Determine the [X, Y] coordinate at the center of the cell enclosing the given text.  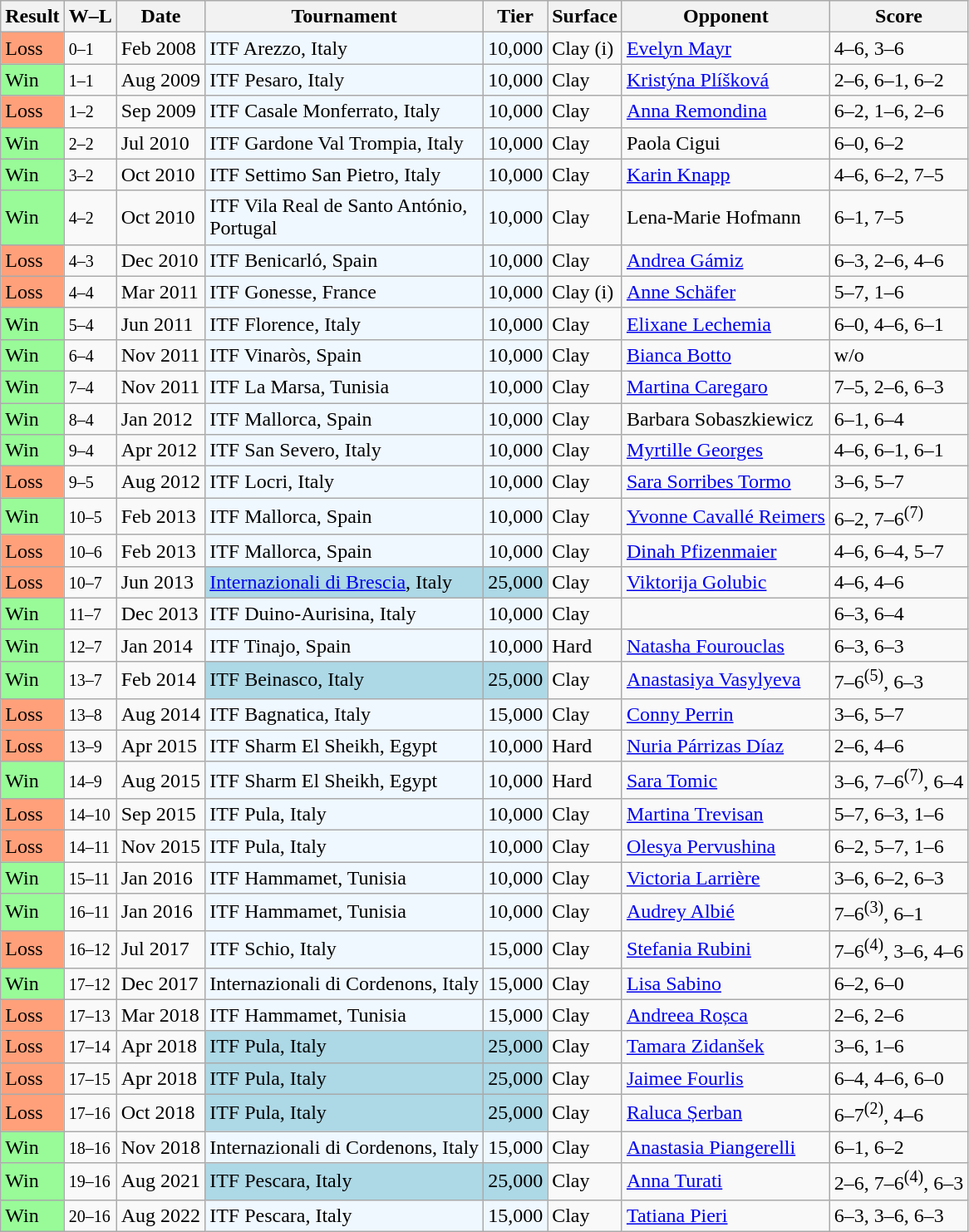
Score [898, 17]
Andreea Roșca [726, 1015]
14–9 [90, 780]
2–6, 6–1, 6–2 [898, 80]
Jaimee Fourlis [726, 1078]
6–1, 7–5 [898, 218]
5–4 [90, 323]
Jun 2013 [160, 582]
20–16 [90, 1215]
6–7(2), 4–6 [898, 1112]
Feb 2014 [160, 680]
Jun 2011 [160, 323]
5–7, 6–3, 1–6 [898, 815]
Tier [515, 17]
3–6, 1–6 [898, 1047]
Jul 2010 [160, 143]
Sara Tomic [726, 780]
Conny Perrin [726, 714]
13–9 [90, 746]
Surface [585, 17]
Result [32, 17]
ITF Beinasco, Italy [344, 680]
ITF Vila Real de Santo António, Portugal [344, 218]
Anne Schäfer [726, 292]
4–3 [90, 260]
Tamara Zidanšek [726, 1047]
Natasha Fourouclas [726, 645]
0–1 [90, 48]
11–7 [90, 614]
6–2, 6–0 [898, 983]
Lena-Marie Hofmann [726, 218]
17–16 [90, 1112]
Jan 2012 [160, 418]
Sep 2009 [160, 111]
Bianca Botto [726, 355]
17–12 [90, 983]
19–16 [90, 1182]
w/o [898, 355]
17–15 [90, 1078]
10–7 [90, 582]
ITF La Marsa, Tunisia [344, 387]
7–6(5), 6–3 [898, 680]
Anna Turati [726, 1182]
Olesya Pervushina [726, 846]
Lisa Sabino [726, 983]
6–4, 4–6, 6–0 [898, 1078]
Internazionali di Brescia, Italy [344, 582]
6–1, 6–4 [898, 418]
17–14 [90, 1047]
W–L [90, 17]
8–4 [90, 418]
6–2, 1–6, 2–6 [898, 111]
ITF Duino-Aurisina, Italy [344, 614]
Barbara Sobaszkiewicz [726, 418]
4–6, 4–6 [898, 582]
ITF Tinajo, Spain [344, 645]
ITF Schio, Italy [344, 949]
3–6, 6–2, 6–3 [898, 878]
4–4 [90, 292]
Elixane Lechemia [726, 323]
Dec 2013 [160, 614]
Aug 2009 [160, 80]
ITF Florence, Italy [344, 323]
Anastasia Piangerelli [726, 1147]
Feb 2008 [160, 48]
7–6(3), 6–1 [898, 913]
15–11 [90, 878]
Audrey Albié [726, 913]
7–6(4), 3–6, 4–6 [898, 949]
6–2, 5–7, 1–6 [898, 846]
Kristýna Plíšková [726, 80]
Aug 2015 [160, 780]
Nov 2018 [160, 1147]
3–2 [90, 175]
Dec 2017 [160, 983]
6–1, 6–2 [898, 1147]
3–6, 7–6(7), 6–4 [898, 780]
1–2 [90, 111]
Evelyn Mayr [726, 48]
17–13 [90, 1015]
Mar 2011 [160, 292]
ITF Casale Monferrato, Italy [344, 111]
Victoria Larrière [726, 878]
1–1 [90, 80]
4–6, 6–2, 7–5 [898, 175]
ITF Vinaròs, Spain [344, 355]
6–3, 2–6, 4–6 [898, 260]
16–12 [90, 949]
Martina Trevisan [726, 815]
16–11 [90, 913]
Jan 2014 [160, 645]
6–3, 3–6, 6–3 [898, 1215]
4–6, 6–4, 5–7 [898, 550]
10–5 [90, 517]
Martina Caregaro [726, 387]
ITF Arezzo, Italy [344, 48]
14–10 [90, 815]
2–6, 7–6(4), 6–3 [898, 1182]
12–7 [90, 645]
ITF Settimo San Pietro, Italy [344, 175]
Andrea Gámiz [726, 260]
Aug 2021 [160, 1182]
10–6 [90, 550]
ITF Pesaro, Italy [344, 80]
6–2, 7–6(7) [898, 517]
4–6, 3–6 [898, 48]
Mar 2018 [160, 1015]
Aug 2022 [160, 1215]
18–16 [90, 1147]
Nov 2015 [160, 846]
6–3, 6–4 [898, 614]
7–5, 2–6, 6–3 [898, 387]
Tatiana Pieri [726, 1215]
Myrtille Georges [726, 451]
9–5 [90, 482]
6–4 [90, 355]
4–6, 6–1, 6–1 [898, 451]
ITF Bagnatica, Italy [344, 714]
ITF Locri, Italy [344, 482]
Opponent [726, 17]
2–6, 4–6 [898, 746]
6–0, 6–2 [898, 143]
Dinah Pfizenmaier [726, 550]
Sep 2015 [160, 815]
Stefania Rubini [726, 949]
Date [160, 17]
ITF Gonesse, France [344, 292]
Viktorija Golubic [726, 582]
6–3, 6–3 [898, 645]
Aug 2014 [160, 714]
Karin Knapp [726, 175]
Sara Sorribes Tormo [726, 482]
4–2 [90, 218]
2–6, 2–6 [898, 1015]
7–4 [90, 387]
Yvonne Cavallé Reimers [726, 517]
6–0, 4–6, 6–1 [898, 323]
Nuria Párrizas Díaz [726, 746]
9–4 [90, 451]
Dec 2010 [160, 260]
Aug 2012 [160, 482]
2–2 [90, 143]
13–7 [90, 680]
Raluca Șerban [726, 1112]
ITF Benicarló, Spain [344, 260]
Jul 2017 [160, 949]
Apr 2015 [160, 746]
Paola Cigui [726, 143]
14–11 [90, 846]
Anastasiya Vasylyeva [726, 680]
Anna Remondina [726, 111]
Oct 2018 [160, 1112]
ITF San Severo, Italy [344, 451]
5–7, 1–6 [898, 292]
13–8 [90, 714]
ITF Gardone Val Trompia, Italy [344, 143]
Apr 2012 [160, 451]
Tournament [344, 17]
